Output the (x, y) coordinate of the center of the cell containing the given text.  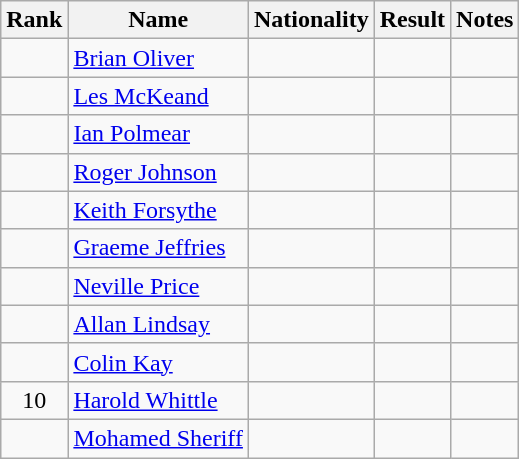
Allan Lindsay (158, 324)
Roger Johnson (158, 172)
Ian Polmear (158, 134)
Keith Forsythe (158, 210)
Colin Kay (158, 362)
Harold Whittle (158, 400)
Rank (34, 20)
Les McKeand (158, 96)
Graeme Jeffries (158, 248)
Name (158, 20)
Mohamed Sheriff (158, 438)
10 (34, 400)
Neville Price (158, 286)
Result (412, 20)
Brian Oliver (158, 58)
Nationality (311, 20)
Notes (485, 20)
